Capture the cell that displays the provided text and extract its (x, y) central coordinate. 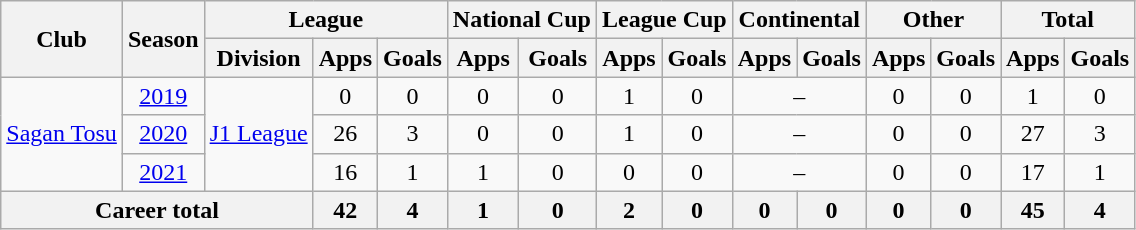
2020 (163, 134)
Total (1068, 20)
26 (345, 134)
2 (628, 210)
J1 League (258, 134)
Other (933, 20)
Continental (799, 20)
Sagan Tosu (62, 134)
2021 (163, 172)
16 (345, 172)
Club (62, 39)
Division (258, 58)
Career total (157, 210)
2019 (163, 96)
45 (1033, 210)
27 (1033, 134)
42 (345, 210)
League (326, 20)
Season (163, 39)
League Cup (664, 20)
17 (1033, 172)
National Cup (522, 20)
